Identify which cell holds the provided text, then report its [x, y] central coordinate. 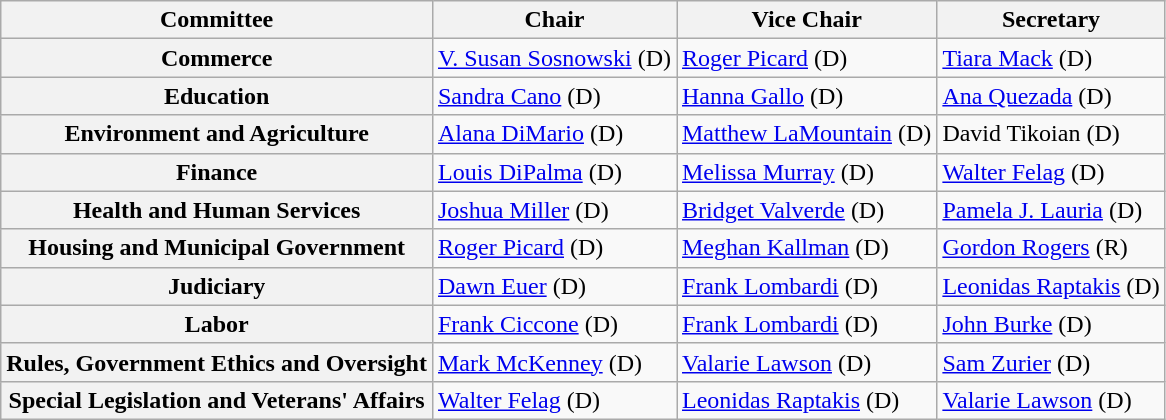
Rules, Government Ethics and Oversight [217, 362]
Commerce [217, 58]
Sandra Cano (D) [554, 96]
Hanna Gallo (D) [806, 96]
Dawn Euer (D) [554, 286]
Education [217, 96]
Vice Chair [806, 20]
Louis DiPalma (D) [554, 172]
Meghan Kallman (D) [806, 248]
Judiciary [217, 286]
Bridget Valverde (D) [806, 210]
Ana Quezada (D) [1051, 96]
Secretary [1051, 20]
John Burke (D) [1051, 324]
Health and Human Services [217, 210]
Melissa Murray (D) [806, 172]
Chair [554, 20]
Labor [217, 324]
Frank Ciccone (D) [554, 324]
Gordon Rogers (R) [1051, 248]
Alana DiMario (D) [554, 134]
Special Legislation and Veterans' Affairs [217, 400]
Tiara Mack (D) [1051, 58]
V. Susan Sosnowski (D) [554, 58]
David Tikoian (D) [1051, 134]
Committee [217, 20]
Sam Zurier (D) [1051, 362]
Housing and Municipal Government [217, 248]
Pamela J. Lauria (D) [1051, 210]
Finance [217, 172]
Matthew LaMountain (D) [806, 134]
Environment and Agriculture [217, 134]
Joshua Miller (D) [554, 210]
Mark McKenney (D) [554, 362]
